For the text-containing cell, return its midpoint in [X, Y] coordinate format. 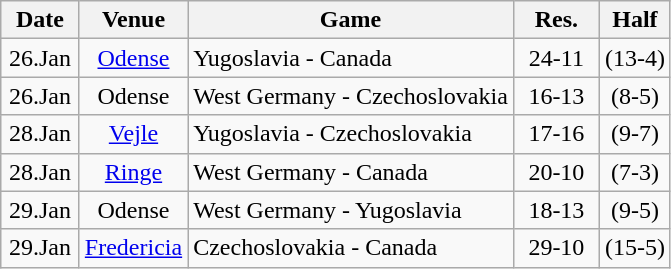
West Germany - Yugoslavia [351, 210]
(9-5) [634, 210]
Vejle [133, 134]
West Germany - Canada [351, 172]
(9-7) [634, 134]
(8-5) [634, 96]
West Germany - Czechoslovakia [351, 96]
20-10 [556, 172]
Czechoslovakia - Canada [351, 248]
29-10 [556, 248]
Half [634, 20]
Fredericia [133, 248]
16-13 [556, 96]
Res. [556, 20]
18-13 [556, 210]
24-11 [556, 58]
Ringe [133, 172]
17-16 [556, 134]
Yugoslavia - Czechoslovakia [351, 134]
(7-3) [634, 172]
Yugoslavia - Canada [351, 58]
Venue [133, 20]
(13-4) [634, 58]
(15-5) [634, 248]
Game [351, 20]
Date [40, 20]
